Capture the cell that displays the provided text and extract its [x, y] central coordinate. 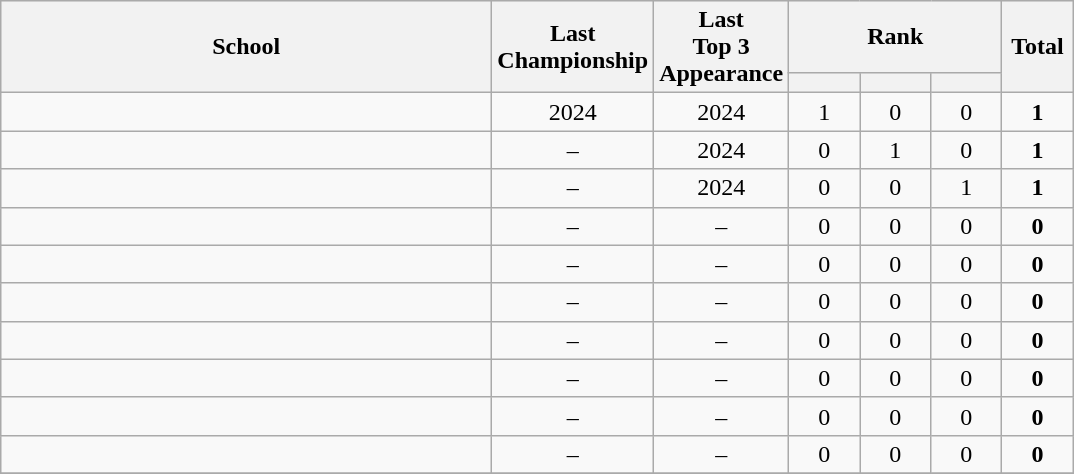
Total [1038, 47]
Rank [896, 36]
School [246, 47]
LastTop 3Appearance [722, 47]
LastChampionship [573, 47]
